Extract the [x, y] coordinate from the center of the cell holding the provided text.  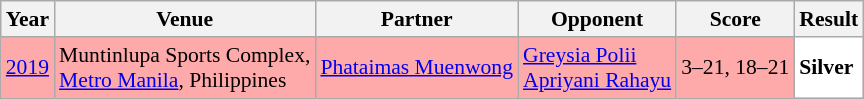
Partner [416, 19]
Greysia Polii Apriyani Rahayu [597, 68]
Silver [828, 68]
Phataimas Muenwong [416, 68]
Score [735, 19]
Venue [184, 19]
3–21, 18–21 [735, 68]
Result [828, 19]
Muntinlupa Sports Complex,Metro Manila, Philippines [184, 68]
Opponent [597, 19]
2019 [28, 68]
Year [28, 19]
